From the cell containing the given text, extract its center point as (X, Y) coordinate. 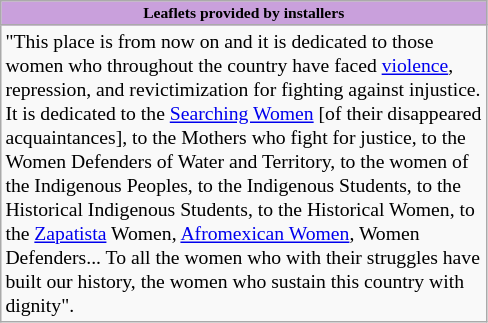
Leaflets provided by installers (244, 13)
